From the cell containing the given text, extract its center point as [x, y] coordinate. 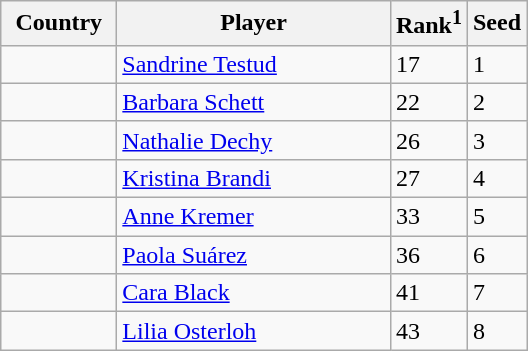
36 [428, 255]
1 [496, 64]
Anne Kremer [254, 217]
Sandrine Testud [254, 64]
Barbara Schett [254, 102]
27 [428, 178]
Paola Suárez [254, 255]
41 [428, 293]
Country [59, 24]
7 [496, 293]
2 [496, 102]
Lilia Osterloh [254, 331]
3 [496, 140]
33 [428, 217]
26 [428, 140]
Rank1 [428, 24]
4 [496, 178]
43 [428, 331]
17 [428, 64]
22 [428, 102]
6 [496, 255]
Kristina Brandi [254, 178]
Player [254, 24]
Seed [496, 24]
8 [496, 331]
Cara Black [254, 293]
5 [496, 217]
Nathalie Dechy [254, 140]
